Capture the cell that displays the provided text and extract its (X, Y) central coordinate. 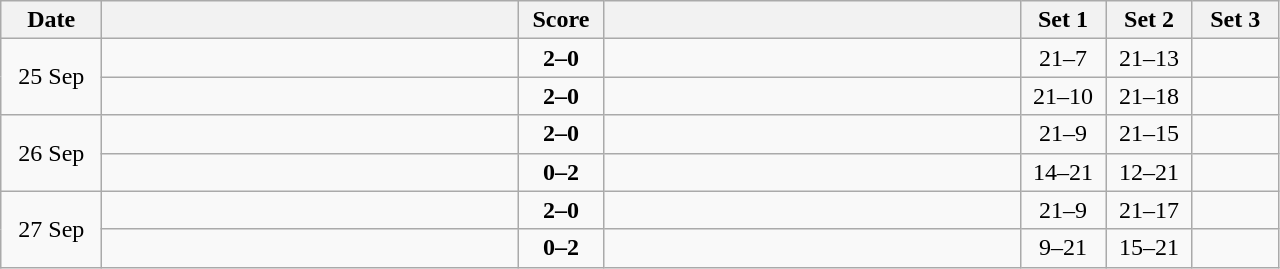
Set 1 (1063, 20)
21–10 (1063, 96)
21–17 (1149, 210)
21–18 (1149, 96)
Set 2 (1149, 20)
25 Sep (52, 77)
21–15 (1149, 134)
26 Sep (52, 153)
14–21 (1063, 172)
Score (561, 20)
21–7 (1063, 58)
27 Sep (52, 229)
9–21 (1063, 248)
21–13 (1149, 58)
Set 3 (1235, 20)
15–21 (1149, 248)
12–21 (1149, 172)
Date (52, 20)
